Identify which cell holds the provided text, then report its (x, y) central coordinate. 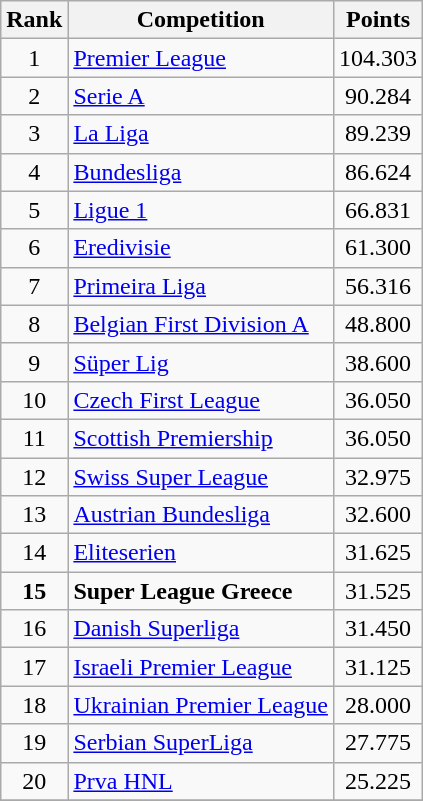
20 (34, 781)
Scottish Premiership (201, 438)
56.316 (378, 286)
Czech First League (201, 400)
Rank (34, 20)
Serbian SuperLiga (201, 743)
La Liga (201, 134)
32.600 (378, 515)
15 (34, 591)
1 (34, 58)
3 (34, 134)
89.239 (378, 134)
Prva HNL (201, 781)
14 (34, 553)
Points (378, 20)
Serie A (201, 96)
38.600 (378, 362)
61.300 (378, 248)
104.303 (378, 58)
Swiss Super League (201, 477)
2 (34, 96)
Danish Superliga (201, 629)
Bundesliga (201, 172)
Super League Greece (201, 591)
Süper Lig (201, 362)
27.775 (378, 743)
9 (34, 362)
31.450 (378, 629)
48.800 (378, 324)
28.000 (378, 705)
17 (34, 667)
Israeli Premier League (201, 667)
Ukrainian Premier League (201, 705)
90.284 (378, 96)
10 (34, 400)
Premier League (201, 58)
32.975 (378, 477)
16 (34, 629)
Austrian Bundesliga (201, 515)
5 (34, 210)
31.625 (378, 553)
7 (34, 286)
66.831 (378, 210)
19 (34, 743)
18 (34, 705)
6 (34, 248)
4 (34, 172)
Belgian First Division A (201, 324)
31.125 (378, 667)
Eredivisie (201, 248)
86.624 (378, 172)
31.525 (378, 591)
11 (34, 438)
12 (34, 477)
13 (34, 515)
25.225 (378, 781)
Eliteserien (201, 553)
Competition (201, 20)
8 (34, 324)
Ligue 1 (201, 210)
Primeira Liga (201, 286)
